Detect which cell encompasses the target text, then output its [X, Y] center coordinate. 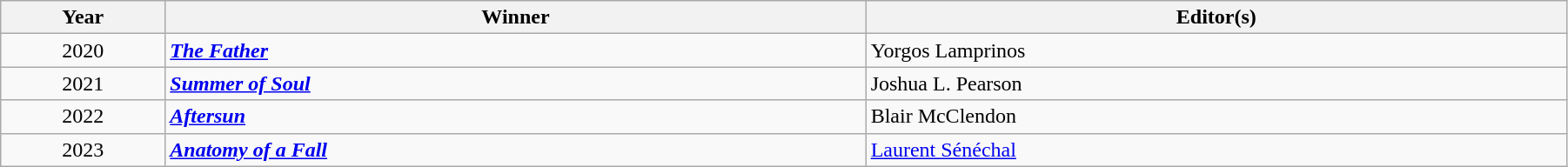
Summer of Soul [515, 83]
2021 [84, 83]
2023 [84, 150]
Yorgos Lamprinos [1216, 50]
Winner [515, 17]
Aftersun [515, 117]
Blair McClendon [1216, 117]
Laurent Sénéchal [1216, 150]
2020 [84, 50]
Joshua L. Pearson [1216, 83]
2022 [84, 117]
The Father [515, 50]
Editor(s) [1216, 17]
Anatomy of a Fall [515, 150]
Year [84, 17]
